Identify which cell holds the provided text, then report its [x, y] central coordinate. 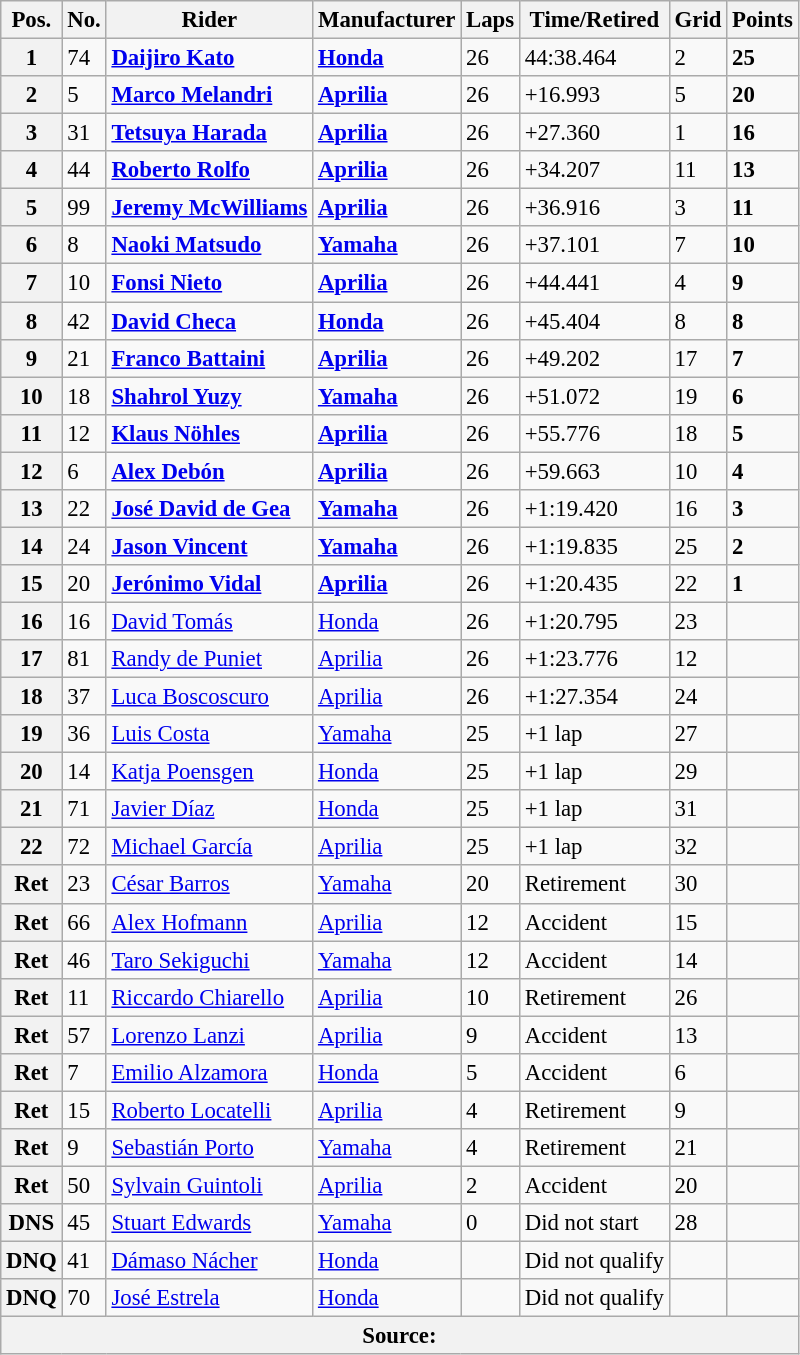
José Estrela [210, 1298]
Marco Melandri [210, 95]
37 [84, 697]
Franco Battaini [210, 358]
Roberto Rolfo [210, 170]
32 [698, 847]
71 [84, 809]
+1:27.354 [594, 697]
Taro Sekiguchi [210, 960]
Jason Vincent [210, 546]
Fonsi Nieto [210, 283]
+1:20.435 [594, 584]
28 [698, 1223]
Emilio Alzamora [210, 1073]
Laps [490, 20]
+51.072 [594, 396]
Did not start [594, 1223]
+1:20.795 [594, 621]
44:38.464 [594, 58]
Michael García [210, 847]
46 [84, 960]
Katja Poensgen [210, 772]
Klaus Nöhles [210, 433]
José David de Gea [210, 509]
+34.207 [594, 170]
Tetsuya Harada [210, 133]
44 [84, 170]
+36.916 [594, 208]
+27.360 [594, 133]
Stuart Edwards [210, 1223]
+44.441 [594, 283]
66 [84, 922]
+59.663 [594, 471]
Luca Boscoscuro [210, 697]
99 [84, 208]
Points [762, 20]
81 [84, 659]
Javier Díaz [210, 809]
David Tomás [210, 621]
29 [698, 772]
Rider [210, 20]
+1:23.776 [594, 659]
Pos. [32, 20]
David Checa [210, 321]
41 [84, 1261]
+16.993 [594, 95]
0 [490, 1223]
No. [84, 20]
Manufacturer [387, 20]
Jeremy McWilliams [210, 208]
Roberto Locatelli [210, 1110]
DNS [32, 1223]
Riccardo Chiarello [210, 997]
César Barros [210, 885]
30 [698, 885]
+1:19.420 [594, 509]
Naoki Matsudo [210, 245]
Alex Debón [210, 471]
Dámaso Nácher [210, 1261]
Source: [400, 1336]
+55.776 [594, 433]
Daijiro Kato [210, 58]
72 [84, 847]
50 [84, 1185]
42 [84, 321]
+37.101 [594, 245]
70 [84, 1298]
+45.404 [594, 321]
Shahrol Yuzy [210, 396]
Time/Retired [594, 20]
Luis Costa [210, 734]
Sylvain Guintoli [210, 1185]
74 [84, 58]
+1:19.835 [594, 546]
Randy de Puniet [210, 659]
36 [84, 734]
Jerónimo Vidal [210, 584]
57 [84, 1035]
Lorenzo Lanzi [210, 1035]
Grid [698, 20]
+49.202 [594, 358]
45 [84, 1223]
Sebastián Porto [210, 1148]
Alex Hofmann [210, 922]
27 [698, 734]
